Output the (x, y) coordinate of the center of the cell containing the given text.  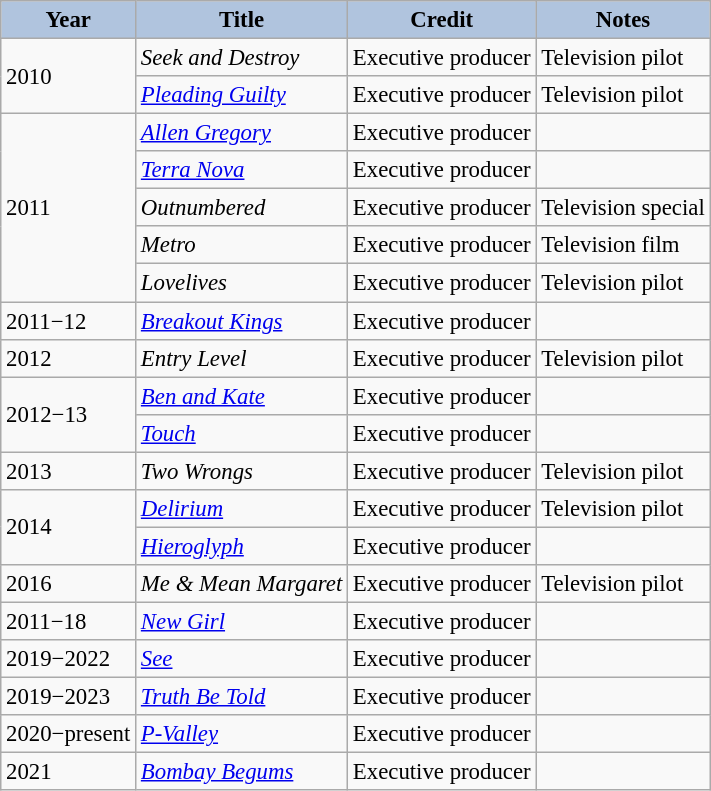
Credit (442, 20)
2010 (68, 76)
Metro (242, 245)
Notes (623, 20)
Bombay Begums (242, 772)
Seek and Destroy (242, 58)
2013 (68, 471)
2021 (68, 772)
Lovelives (242, 283)
P-Valley (242, 734)
2012 (68, 358)
Delirium (242, 509)
2011 (68, 208)
Television special (623, 208)
2014 (68, 528)
Two Wrongs (242, 471)
2011−18 (68, 621)
2012−13 (68, 414)
2020−present (68, 734)
2011−12 (68, 321)
2019−2023 (68, 697)
Truth Be Told (242, 697)
Year (68, 20)
2016 (68, 584)
Me & Mean Margaret (242, 584)
See (242, 659)
Breakout Kings (242, 321)
New Girl (242, 621)
Allen Gregory (242, 133)
Pleading Guilty (242, 95)
Title (242, 20)
Ben and Kate (242, 396)
Touch (242, 433)
2019−2022 (68, 659)
Television film (623, 245)
Entry Level (242, 358)
Hieroglyph (242, 546)
Terra Nova (242, 170)
Outnumbered (242, 208)
